Search for the cell housing the specified text and yield its (x, y) center coordinate. 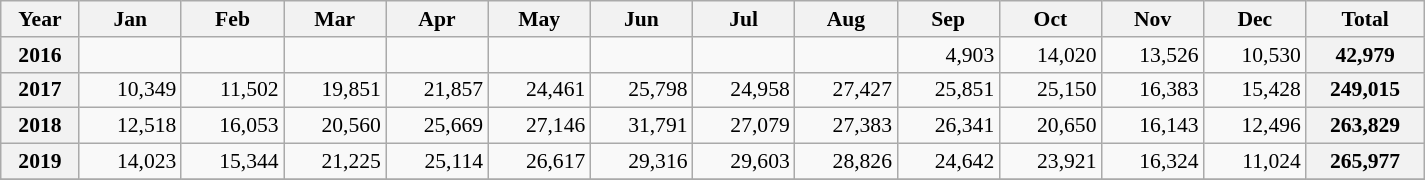
16,143 (1152, 126)
21,225 (335, 162)
42,979 (1365, 55)
27,427 (846, 90)
16,053 (232, 126)
2018 (40, 126)
Jul (744, 19)
11,024 (1255, 162)
29,316 (641, 162)
16,383 (1152, 90)
27,079 (744, 126)
28,826 (846, 162)
Nov (1152, 19)
Jan (130, 19)
23,921 (1050, 162)
27,146 (539, 126)
Sep (948, 19)
25,150 (1050, 90)
Feb (232, 19)
Dec (1255, 19)
15,344 (232, 162)
31,791 (641, 126)
29,603 (744, 162)
Apr (437, 19)
2017 (40, 90)
2016 (40, 55)
26,617 (539, 162)
20,650 (1050, 126)
2019 (40, 162)
Year (40, 19)
19,851 (335, 90)
25,851 (948, 90)
25,798 (641, 90)
21,857 (437, 90)
10,349 (130, 90)
24,461 (539, 90)
15,428 (1255, 90)
Jun (641, 19)
May (539, 19)
12,496 (1255, 126)
14,020 (1050, 55)
Aug (846, 19)
24,642 (948, 162)
Mar (335, 19)
13,526 (1152, 55)
16,324 (1152, 162)
263,829 (1365, 126)
11,502 (232, 90)
Oct (1050, 19)
Total (1365, 19)
265,977 (1365, 162)
27,383 (846, 126)
26,341 (948, 126)
20,560 (335, 126)
10,530 (1255, 55)
24,958 (744, 90)
12,518 (130, 126)
25,669 (437, 126)
14,023 (130, 162)
4,903 (948, 55)
25,114 (437, 162)
249,015 (1365, 90)
